Pinpoint the cell where the given text exists, returning its (x, y) midpoint coordinate. 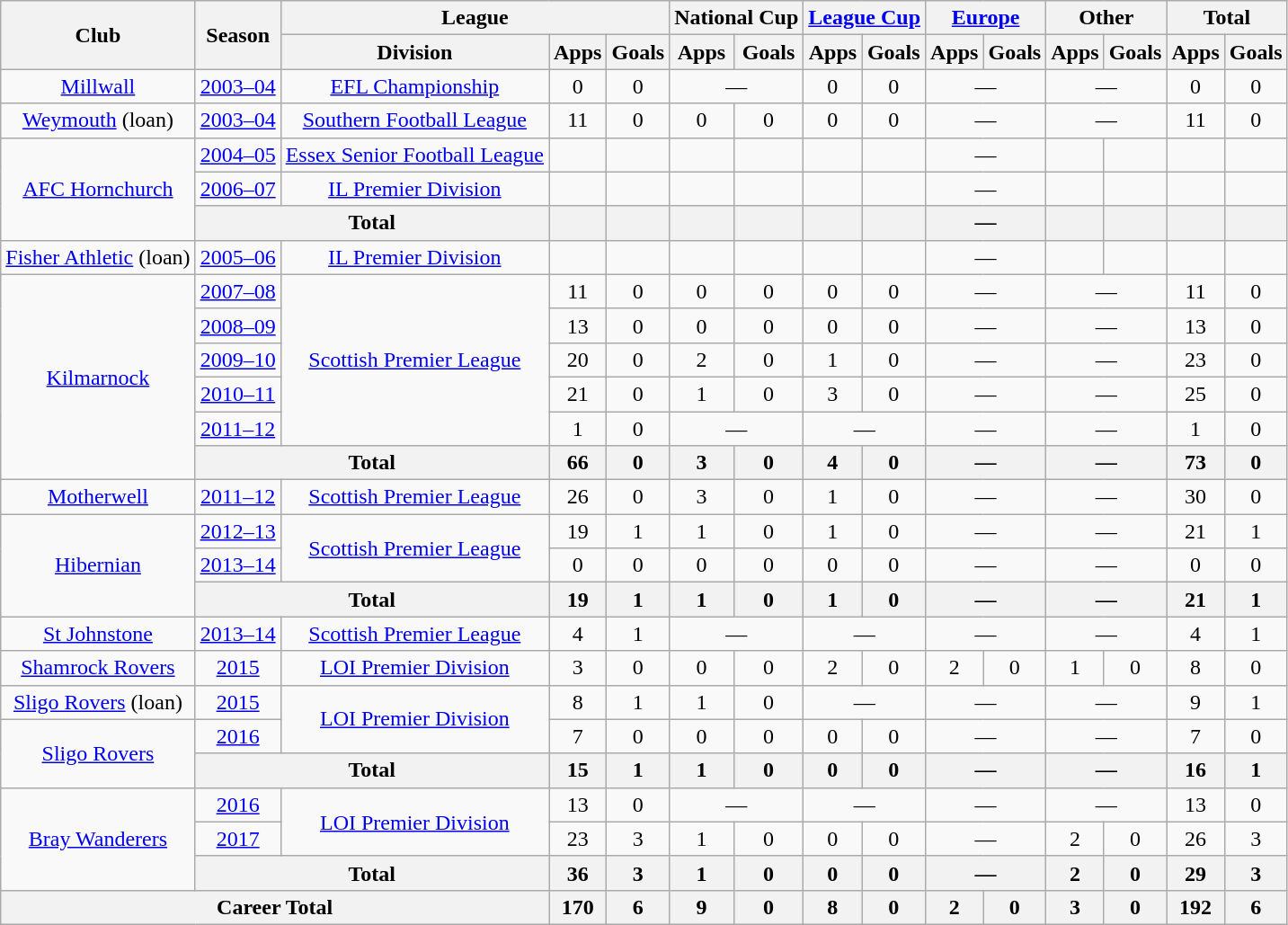
2004–05 (237, 155)
Millwall (98, 86)
Shamrock Rovers (98, 668)
Other (1106, 18)
Southern Football League (414, 120)
National Cup (737, 18)
Division (414, 52)
2009–10 (237, 360)
League Cup (865, 18)
Motherwell (98, 497)
15 (577, 770)
EFL Championship (414, 86)
Kilmarnock (98, 377)
Sligo Rovers (98, 753)
2010–11 (237, 394)
League (475, 18)
2017 (237, 839)
20 (577, 360)
16 (1195, 770)
Europe (986, 18)
192 (1195, 907)
AFC Hornchurch (98, 189)
Bray Wanderers (98, 839)
Season (237, 35)
30 (1195, 497)
2005–06 (237, 257)
St Johnstone (98, 634)
Essex Senior Football League (414, 155)
Club (98, 35)
29 (1195, 873)
2007–08 (237, 291)
2008–09 (237, 325)
66 (577, 463)
2006–07 (237, 189)
Hibernian (98, 565)
25 (1195, 394)
Weymouth (loan) (98, 120)
36 (577, 873)
2012–13 (237, 531)
170 (577, 907)
Career Total (275, 907)
Sligo Rovers (loan) (98, 702)
73 (1195, 463)
Fisher Athletic (loan) (98, 257)
